Extract the [X, Y] coordinate from the center of the cell holding the provided text.  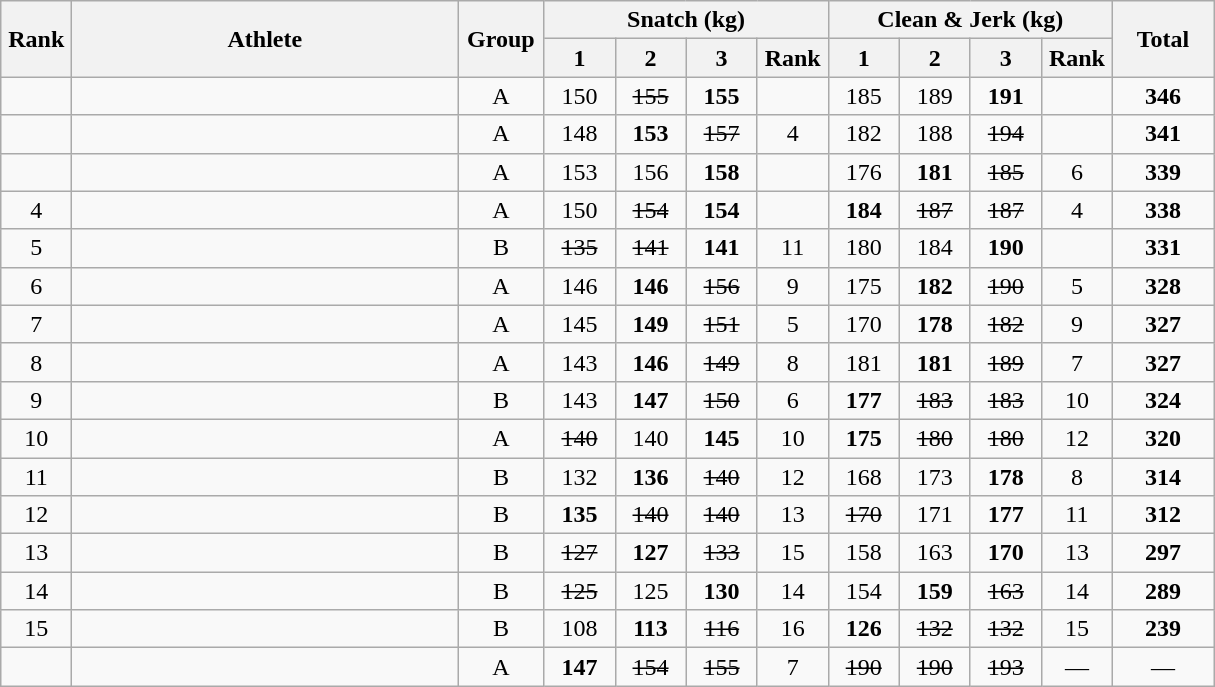
168 [864, 477]
314 [1162, 477]
16 [792, 629]
116 [722, 629]
Group [501, 39]
Clean & Jerk (kg) [970, 20]
331 [1162, 248]
Snatch (kg) [686, 20]
297 [1162, 553]
Total [1162, 39]
176 [864, 172]
151 [722, 324]
328 [1162, 286]
194 [1006, 134]
341 [1162, 134]
312 [1162, 515]
148 [580, 134]
159 [934, 591]
133 [722, 553]
173 [934, 477]
239 [1162, 629]
157 [722, 134]
289 [1162, 591]
108 [580, 629]
338 [1162, 210]
130 [722, 591]
339 [1162, 172]
188 [934, 134]
193 [1006, 667]
136 [650, 477]
126 [864, 629]
Athlete [265, 39]
324 [1162, 400]
320 [1162, 438]
171 [934, 515]
191 [1006, 96]
113 [650, 629]
346 [1162, 96]
